Locate the cell with the specified text and output its (X, Y) center coordinate. 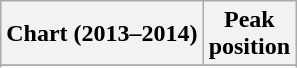
Chart (2013–2014) (102, 34)
Peakposition (249, 34)
